From the cell containing the given text, extract its center point as [X, Y] coordinate. 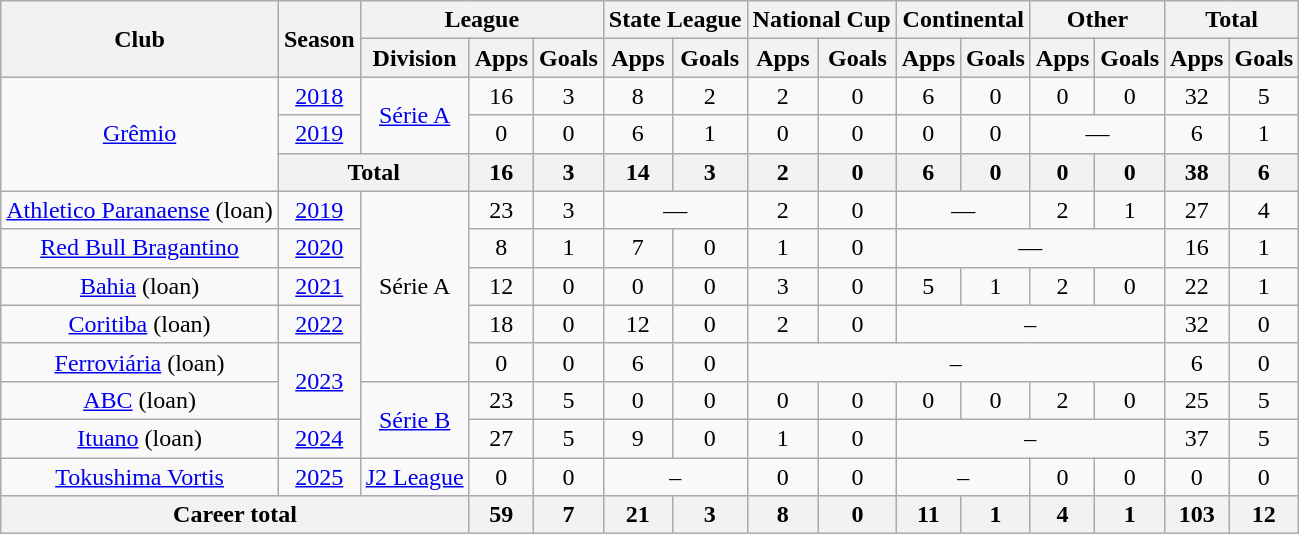
Club [140, 39]
ABC (loan) [140, 400]
Career total [235, 515]
Continental [963, 20]
League [482, 20]
J2 League [414, 477]
Other [1097, 20]
Red Bull Bragantino [140, 248]
Bahia (loan) [140, 286]
14 [638, 172]
2021 [319, 286]
59 [501, 515]
2020 [319, 248]
2024 [319, 438]
37 [1197, 438]
Division [414, 58]
2025 [319, 477]
Tokushima Vortis [140, 477]
Athletico Paranaense (loan) [140, 210]
25 [1197, 400]
State League [675, 20]
Grêmio [140, 134]
Coritiba (loan) [140, 324]
9 [638, 438]
22 [1197, 286]
Season [319, 39]
2022 [319, 324]
21 [638, 515]
38 [1197, 172]
Série B [414, 419]
103 [1197, 515]
11 [928, 515]
18 [501, 324]
2018 [319, 96]
Ituano (loan) [140, 438]
Ferroviária (loan) [140, 362]
2023 [319, 381]
National Cup [822, 20]
